Return the [X, Y] coordinate for the center point of the cell that contains the specified text.  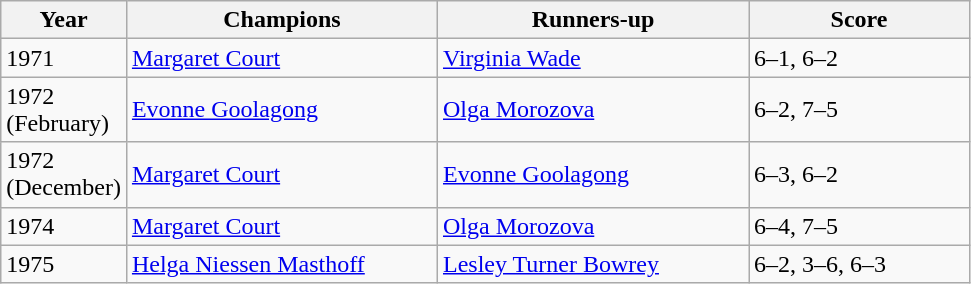
6–3, 6–2 [860, 174]
6–1, 6–2 [860, 58]
1975 [64, 264]
Score [860, 20]
1974 [64, 226]
1972 (December) [64, 174]
6–2, 3–6, 6–3 [860, 264]
1972 (February) [64, 110]
Champions [282, 20]
1971 [64, 58]
Year [64, 20]
Lesley Turner Bowrey [592, 264]
6–4, 7–5 [860, 226]
6–2, 7–5 [860, 110]
Helga Niessen Masthoff [282, 264]
Runners-up [592, 20]
Virginia Wade [592, 58]
